Extract the (X, Y) coordinate from the center of the cell holding the provided text.  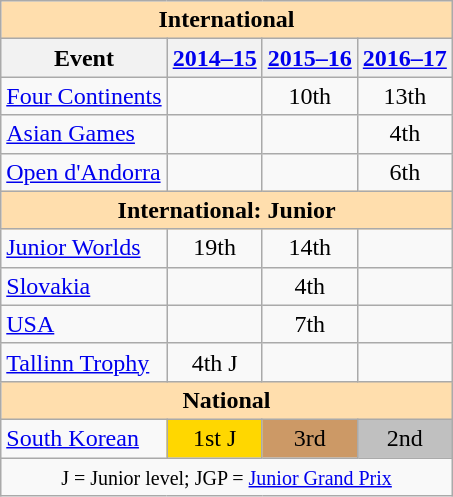
6th (404, 172)
4th J (214, 362)
Slovakia (84, 286)
3rd (310, 438)
Tallinn Trophy (84, 362)
Asian Games (84, 134)
14th (310, 248)
7th (310, 324)
Four Continents (84, 96)
19th (214, 248)
2015–16 (310, 58)
International: Junior (227, 210)
2nd (404, 438)
USA (84, 324)
10th (310, 96)
J = Junior level; JGP = Junior Grand Prix (227, 477)
Junior Worlds (84, 248)
Event (84, 58)
National (227, 400)
2014–15 (214, 58)
2016–17 (404, 58)
South Korean (84, 438)
13th (404, 96)
1st J (214, 438)
Open d'Andorra (84, 172)
International (227, 20)
